Locate the cell with the specified text and output its (x, y) center coordinate. 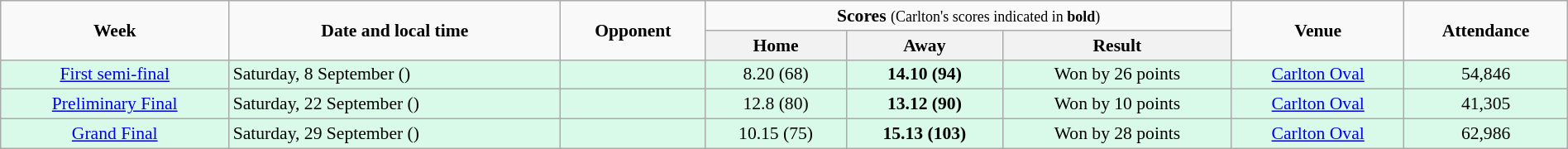
Home (776, 46)
10.15 (75) (776, 134)
Result (1116, 46)
62,986 (1485, 134)
15.13 (103) (925, 134)
8.20 (68) (776, 74)
Won by 28 points (1116, 134)
Grand Final (115, 134)
Preliminary Final (115, 104)
Attendance (1485, 30)
Week (115, 30)
Opponent (633, 30)
Saturday, 8 September () (395, 74)
12.8 (80) (776, 104)
First semi-final (115, 74)
Away (925, 46)
Venue (1317, 30)
54,846 (1485, 74)
Saturday, 22 September () (395, 104)
14.10 (94) (925, 74)
41,305 (1485, 104)
Scores (Carlton's scores indicated in bold) (969, 16)
Won by 26 points (1116, 74)
Date and local time (395, 30)
13.12 (90) (925, 104)
Saturday, 29 September () (395, 134)
Won by 10 points (1116, 104)
